Provide the (x, y) coordinate of the cell's center where the given text is located.  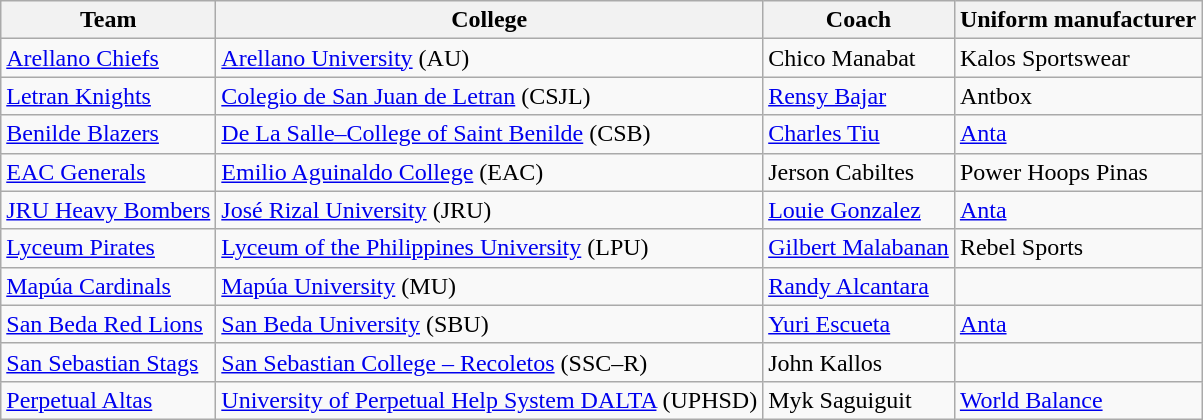
College (490, 20)
Lyceum Pirates (108, 248)
Chico Manabat (859, 58)
Randy Alcantara (859, 286)
San Beda Red Lions (108, 324)
John Kallos (859, 362)
Lyceum of the Philippines University (LPU) (490, 248)
Perpetual Altas (108, 400)
Myk Saguiguit (859, 400)
Colegio de San Juan de Letran (CSJL) (490, 96)
Rensy Bajar (859, 96)
Benilde Blazers (108, 134)
Arellano University (AU) (490, 58)
Louie Gonzalez (859, 210)
San Beda University (SBU) (490, 324)
Emilio Aguinaldo College (EAC) (490, 172)
Power Hoops Pinas (1078, 172)
Jerson Cabiltes (859, 172)
EAC Generals (108, 172)
Letran Knights (108, 96)
Gilbert Malabanan (859, 248)
San Sebastian College – Recoletos (SSC–R) (490, 362)
Arellano Chiefs (108, 58)
Kalos Sportswear (1078, 58)
De La Salle–College of Saint Benilde (CSB) (490, 134)
San Sebastian Stags (108, 362)
University of Perpetual Help System DALTA (UPHSD) (490, 400)
JRU Heavy Bombers (108, 210)
Mapúa Cardinals (108, 286)
Coach (859, 20)
Antbox (1078, 96)
José Rizal University (JRU) (490, 210)
Team (108, 20)
World Balance (1078, 400)
Mapúa University (MU) (490, 286)
Rebel Sports (1078, 248)
Uniform manufacturer (1078, 20)
Charles Tiu (859, 134)
Yuri Escueta (859, 324)
